Identify which cell holds the provided text, then report its (x, y) central coordinate. 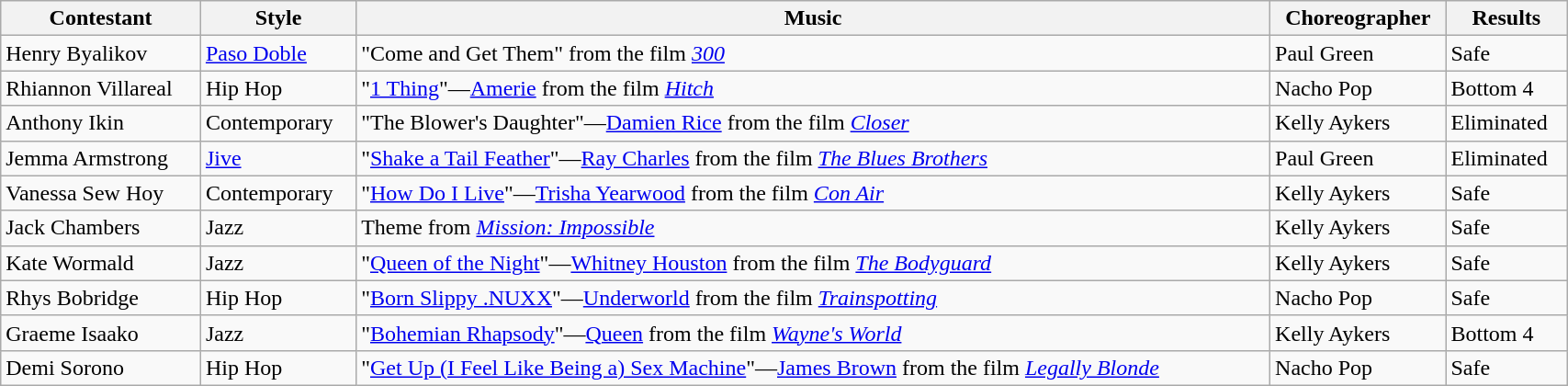
Graeme Isaako (101, 333)
"How Do I Live"—Trisha Yearwood from the film Con Air (814, 193)
Results (1506, 18)
Style (277, 18)
"Queen of the Night"—Whitney Houston from the film The Bodyguard (814, 263)
Theme from Mission: Impossible (814, 228)
"1 Thing"—Amerie from the film Hitch (814, 88)
Choreographer (1358, 18)
Vanessa Sew Hoy (101, 193)
Jive (277, 158)
Rhys Bobridge (101, 298)
Demi Sorono (101, 368)
"Born Slippy .NUXX"—Underworld from the film Trainspotting (814, 298)
Anthony Ikin (101, 123)
Henry Byalikov (101, 53)
"Come and Get Them" from the film 300 (814, 53)
Jack Chambers (101, 228)
Paso Doble (277, 53)
"Shake a Tail Feather"—Ray Charles from the film The Blues Brothers (814, 158)
"The Blower's Daughter"—Damien Rice from the film Closer (814, 123)
Music (814, 18)
"Bohemian Rhapsody"—Queen from the film Wayne's World (814, 333)
Kate Wormald (101, 263)
Rhiannon Villareal (101, 88)
"Get Up (I Feel Like Being a) Sex Machine"—James Brown from the film Legally Blonde (814, 368)
Jemma Armstrong (101, 158)
Contestant (101, 18)
